Scan for the cell matching the given text and deliver its (x, y) coordinate at center. 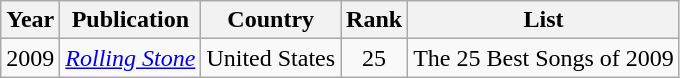
Country (271, 20)
Year (30, 20)
List (544, 20)
2009 (30, 58)
25 (374, 58)
Rank (374, 20)
The 25 Best Songs of 2009 (544, 58)
Publication (130, 20)
United States (271, 58)
Rolling Stone (130, 58)
